Detect which cell encompasses the target text, then output its (X, Y) center coordinate. 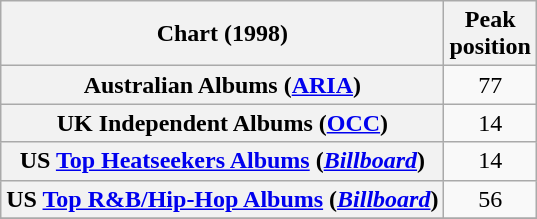
Peakposition (490, 34)
UK Independent Albums (OCC) (222, 123)
77 (490, 85)
US Top R&B/Hip-Hop Albums (Billboard) (222, 199)
Australian Albums (ARIA) (222, 85)
Chart (1998) (222, 34)
US Top Heatseekers Albums (Billboard) (222, 161)
56 (490, 199)
